Search for the cell housing the specified text and yield its (x, y) center coordinate. 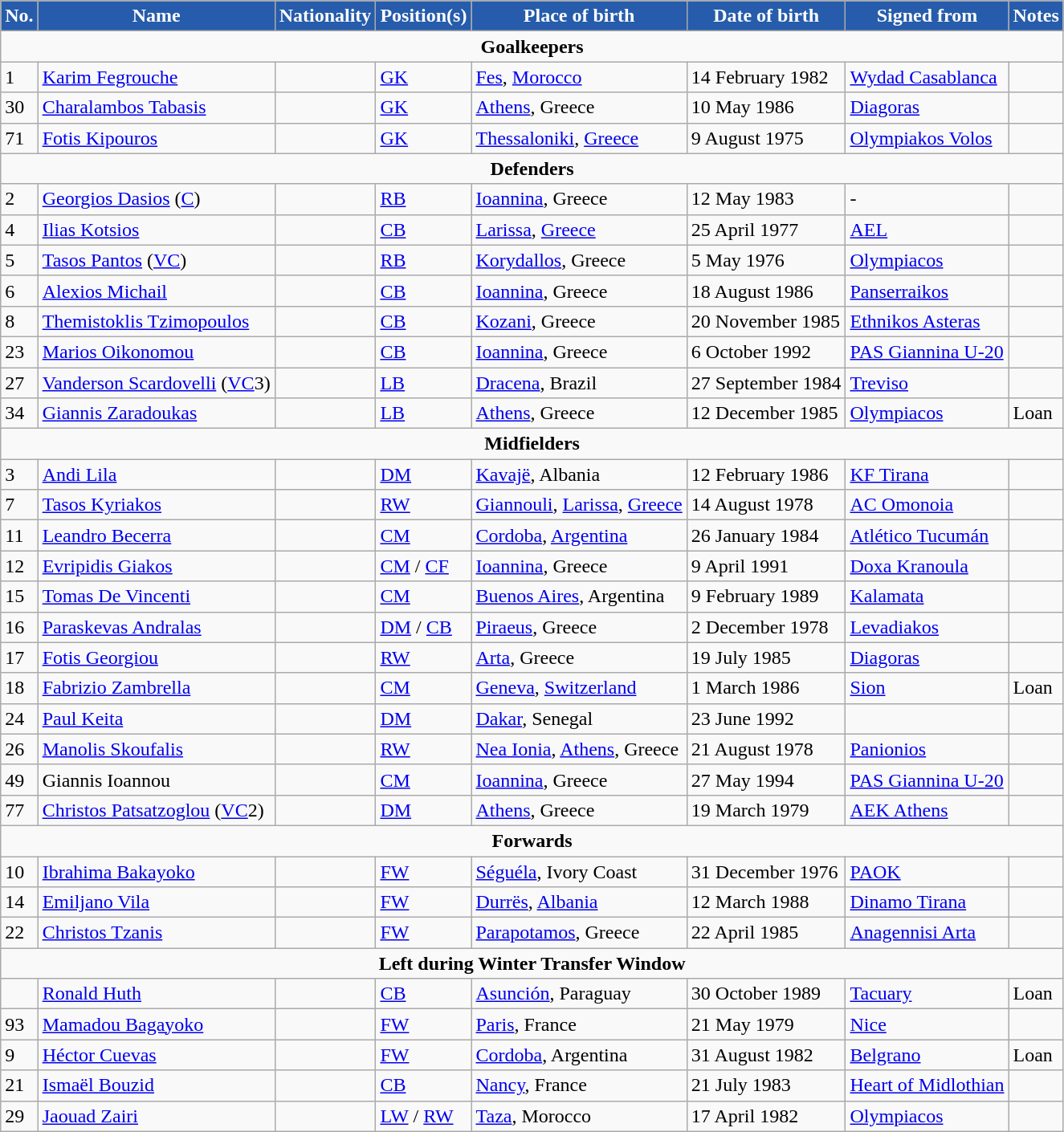
31 December 1976 (766, 871)
PAOK (927, 871)
Georgios Dasios (C) (156, 199)
27 May 1994 (766, 780)
Sion (927, 688)
34 (19, 413)
Treviso (927, 383)
Arta, Greece (579, 658)
22 (19, 933)
Panserraikos (927, 291)
- (927, 199)
12 March 1988 (766, 902)
Anagennisi Arta (927, 933)
26 (19, 749)
25 April 1977 (766, 230)
7 (19, 505)
Paris, France (579, 1024)
AEL (927, 230)
Emiljano Vila (156, 902)
Left during Winter Transfer Window (532, 963)
LW / RW (424, 1116)
Fotis Kipouros (156, 138)
Dakar, Senegal (579, 719)
Nice (927, 1024)
12 February 1986 (766, 474)
22 April 1985 (766, 933)
KF Tirana (927, 474)
Ismaël Bouzid (156, 1085)
27 (19, 383)
18 August 1986 (766, 291)
AC Omonoia (927, 505)
8 (19, 321)
9 April 1991 (766, 566)
1 March 1986 (766, 688)
Date of birth (766, 16)
4 (19, 230)
21 July 1983 (766, 1085)
Belgrano (927, 1055)
CM / CF (424, 566)
Wydad Casablanca (927, 77)
Taza, Morocco (579, 1116)
Notes (1036, 16)
12 December 1985 (766, 413)
Piraeus, Greece (579, 627)
Leandro Becerra (156, 535)
Asunción, Paraguay (579, 994)
49 (19, 780)
Manolis Skoufalis (156, 749)
30 (19, 108)
Andi Lila (156, 474)
Position(s) (424, 16)
6 (19, 291)
26 January 1984 (766, 535)
29 (19, 1116)
Séguéla, Ivory Coast (579, 871)
12 (19, 566)
Midfielders (532, 444)
10 May 1986 (766, 108)
No. (19, 16)
Parapotamos, Greece (579, 933)
Durrës, Albania (579, 902)
Mamadou Bagayoko (156, 1024)
23 June 1992 (766, 719)
Héctor Cuevas (156, 1055)
Goalkeepers (532, 47)
2 December 1978 (766, 627)
21 (19, 1085)
20 November 1985 (766, 321)
Kalamata (927, 597)
Giannis Zaradoukas (156, 413)
1 (19, 77)
21 August 1978 (766, 749)
Larissa, Greece (579, 230)
Dracena, Brazil (579, 383)
9 February 1989 (766, 597)
71 (19, 138)
Paul Keita (156, 719)
Geneva, Switzerland (579, 688)
14 August 1978 (766, 505)
Alexios Michail (156, 291)
Defenders (532, 169)
14 February 1982 (766, 77)
Marios Oikonomou (156, 352)
Fotis Georgiou (156, 658)
Nancy, France (579, 1085)
Jaouad Zairi (156, 1116)
Ethnikos Asteras (927, 321)
9 August 1975 (766, 138)
17 (19, 658)
Kavajë, Albania (579, 474)
Buenos Aires, Argentina (579, 597)
24 (19, 719)
Fes, Morocco (579, 77)
19 July 1985 (766, 658)
5 (19, 260)
9 (19, 1055)
Paraskevas Andralas (156, 627)
Nationality (325, 16)
Fabrizio Zambrella (156, 688)
14 (19, 902)
5 May 1976 (766, 260)
6 October 1992 (766, 352)
AEK Athens (927, 810)
23 (19, 352)
Place of birth (579, 16)
18 (19, 688)
Kozani, Greece (579, 321)
19 March 1979 (766, 810)
16 (19, 627)
Signed from (927, 16)
93 (19, 1024)
Panionios (927, 749)
Name (156, 16)
Tomas De Vincenti (156, 597)
3 (19, 474)
Forwards (532, 841)
31 August 1982 (766, 1055)
21 May 1979 (766, 1024)
Giannouli, Larissa, Greece (579, 505)
11 (19, 535)
77 (19, 810)
Karim Fegrouche (156, 77)
Thessaloniki, Greece (579, 138)
Nea Ionia, Athens, Greece (579, 749)
Giannis Ioannou (156, 780)
Charalambos Tabasis (156, 108)
Korydallos, Greece (579, 260)
Christos Tzanis (156, 933)
Doxa Kranoula (927, 566)
15 (19, 597)
Ibrahima Bakayoko (156, 871)
2 (19, 199)
Atlético Tucumán (927, 535)
17 April 1982 (766, 1116)
DM / CB (424, 627)
10 (19, 871)
12 May 1983 (766, 199)
Levadiakos (927, 627)
Evripidis Giakos (156, 566)
Tasos Pantos (VC) (156, 260)
Ronald Huth (156, 994)
Vanderson Scardovelli (VC3) (156, 383)
Themistoklis Tzimopoulos (156, 321)
Heart of Midlothian (927, 1085)
Tacuary (927, 994)
27 September 1984 (766, 383)
Tasos Kyriakos (156, 505)
Christos Patsatzoglou (VC2) (156, 810)
30 October 1989 (766, 994)
Ilias Kotsios (156, 230)
Dinamo Tirana (927, 902)
Olympiakos Volos (927, 138)
